Determine the [x, y] coordinate at the center of the cell enclosing the given text.  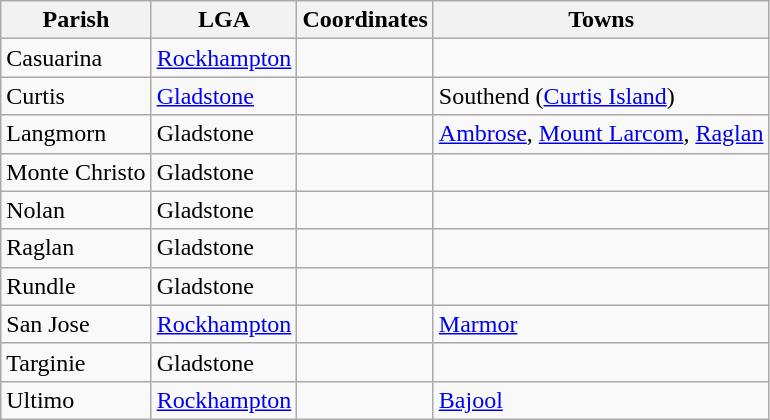
Monte Christo [76, 172]
Langmorn [76, 134]
San Jose [76, 324]
Coordinates [365, 20]
Targinie [76, 362]
Southend (Curtis Island) [601, 96]
LGA [224, 20]
Ultimo [76, 400]
Bajool [601, 400]
Parish [76, 20]
Marmor [601, 324]
Towns [601, 20]
Casuarina [76, 58]
Curtis [76, 96]
Ambrose, Mount Larcom, Raglan [601, 134]
Raglan [76, 248]
Rundle [76, 286]
Nolan [76, 210]
